Extract the [x, y] coordinate from the center of the cell holding the provided text.  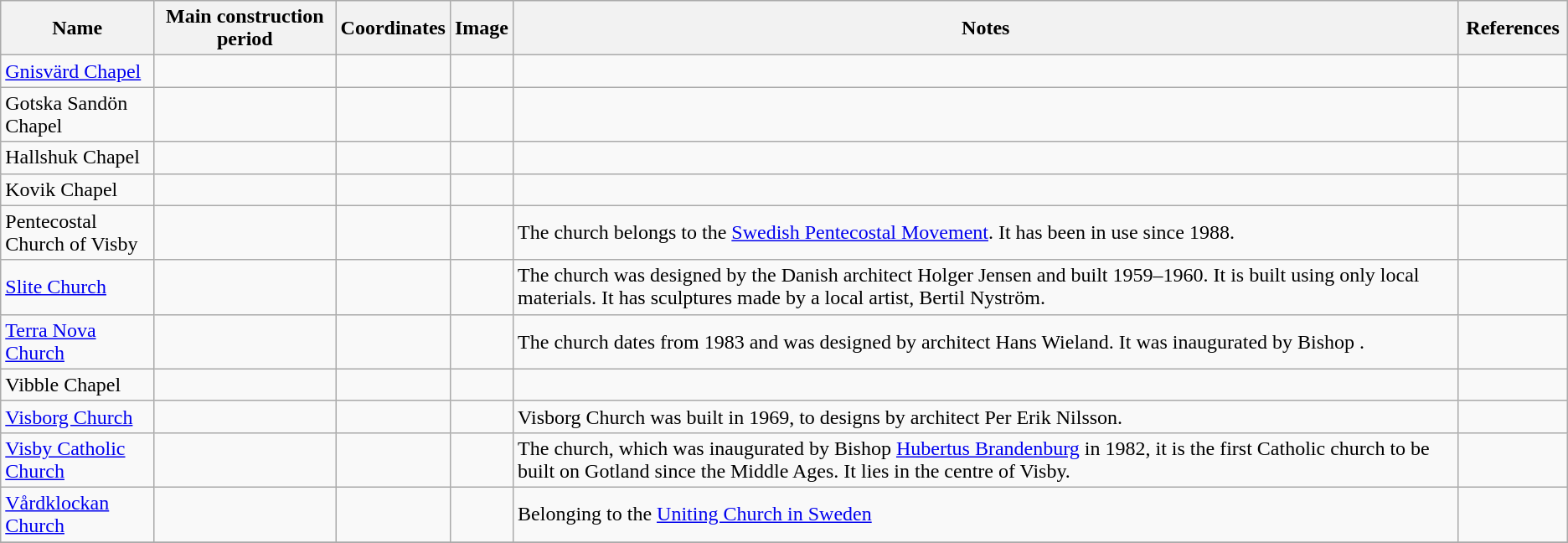
Pentecostal Church of Visby [77, 233]
Visby Catholic Church [77, 459]
Vårdklockan Church [77, 515]
Name [77, 28]
Vibble Chapel [77, 385]
Notes [986, 28]
Terra Nova Church [77, 342]
Kovik Chapel [77, 189]
Gnisvärd Chapel [77, 71]
Belonging to the Uniting Church in Sweden [986, 515]
References [1513, 28]
Coordinates [393, 28]
Main construction period [245, 28]
Slite Church [77, 287]
The church belongs to the Swedish Pentecostal Movement. It has been in use since 1988. [986, 233]
Image [481, 28]
The church dates from 1983 and was designed by architect Hans Wieland. It was inaugurated by Bishop . [986, 342]
Gotska Sandön Chapel [77, 114]
Visborg Church [77, 416]
Visborg Church was built in 1969, to designs by architect Per Erik Nilsson. [986, 416]
Hallshuk Chapel [77, 158]
